Capture the cell that displays the provided text and extract its (X, Y) central coordinate. 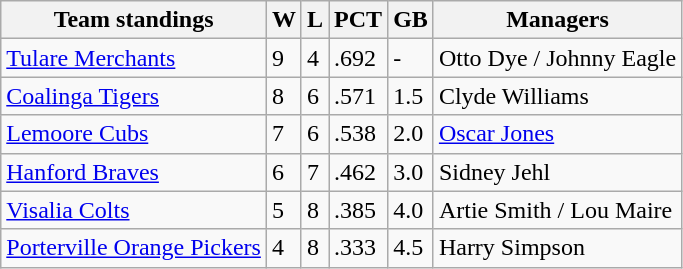
.571 (358, 96)
Coalinga Tigers (134, 96)
Porterville Orange Pickers (134, 248)
.692 (358, 58)
1.5 (411, 96)
PCT (358, 20)
4.5 (411, 248)
Oscar Jones (557, 134)
2.0 (411, 134)
L (314, 20)
W (284, 20)
Sidney Jehl (557, 172)
.462 (358, 172)
Clyde Williams (557, 96)
Harry Simpson (557, 248)
Lemoore Cubs (134, 134)
9 (284, 58)
Tulare Merchants (134, 58)
Visalia Colts (134, 210)
.333 (358, 248)
4.0 (411, 210)
- (411, 58)
Managers (557, 20)
5 (284, 210)
Hanford Braves (134, 172)
3.0 (411, 172)
.385 (358, 210)
Otto Dye / Johnny Eagle (557, 58)
Team standings (134, 20)
Artie Smith / Lou Maire (557, 210)
GB (411, 20)
.538 (358, 134)
